Capture the cell that displays the provided text and extract its (X, Y) central coordinate. 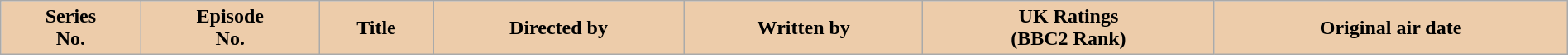
SeriesNo. (71, 28)
Written by (804, 28)
Title (375, 28)
EpisodeNo. (230, 28)
Directed by (559, 28)
Original air date (1391, 28)
UK Ratings(BBC2 Rank) (1068, 28)
